Provide the [x, y] coordinate of the cell's center where the given text is located.  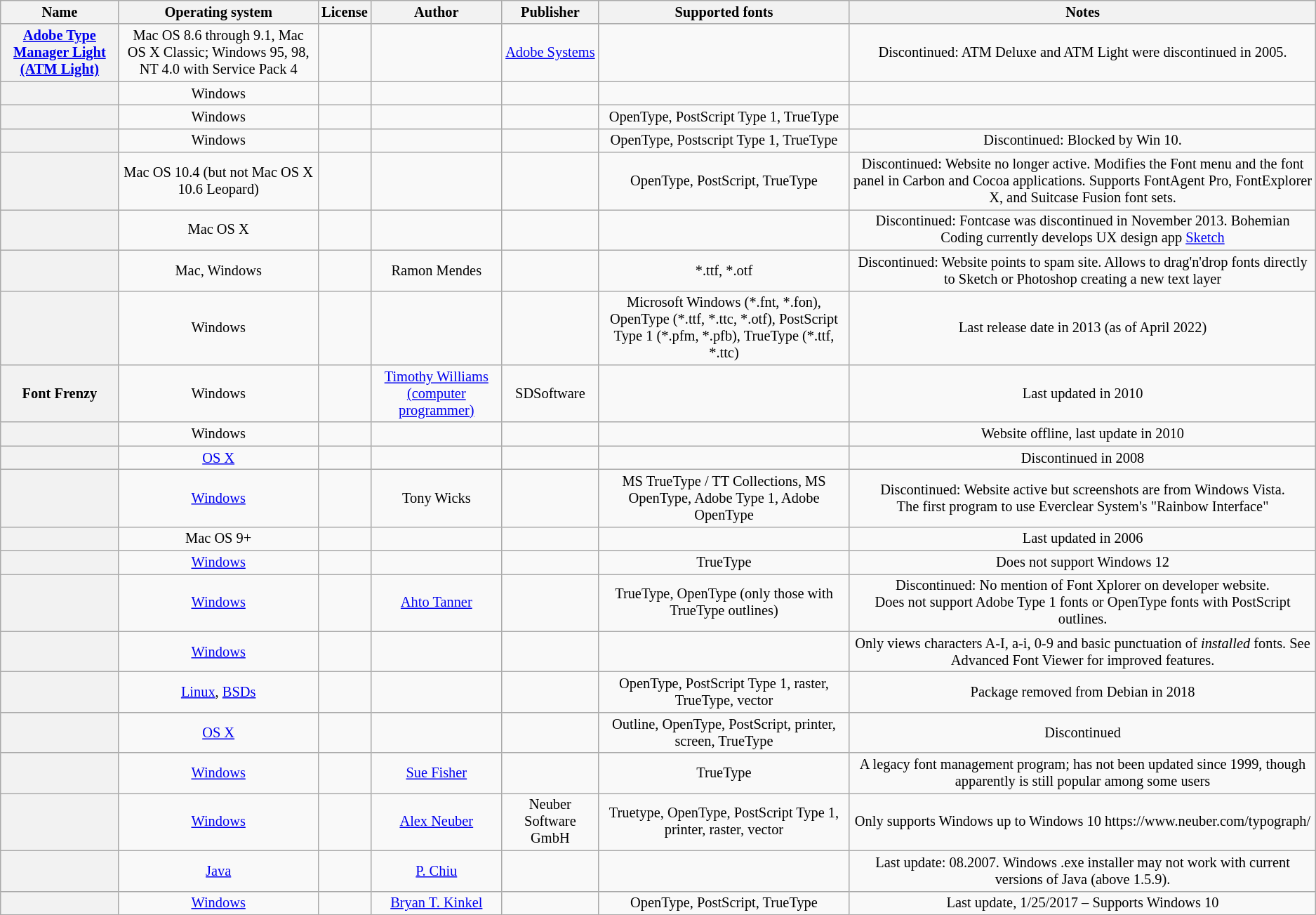
Timothy Williams (computer programmer) [437, 393]
Discontinued [1082, 732]
Publisher [550, 12]
Discontinued: No mention of Font Xplorer on developer website.Does not support Adobe Type 1 fonts or OpenType fonts with PostScript outlines. [1082, 603]
Ahto Tanner [437, 603]
Last update, 1/25/2017 – Supports Windows 10 [1082, 903]
Website offline, last update in 2010 [1082, 434]
Ramon Mendes [437, 270]
Notes [1082, 12]
Only views characters A-I, a-i, 0-9 and basic punctuation of installed fonts. See Advanced Font Viewer for improved features. [1082, 652]
Name [60, 12]
OpenType, PostScript Type 1, raster, TrueType, vector [724, 692]
Supported fonts [724, 12]
License [344, 12]
Linux, BSDs [218, 692]
Author [437, 12]
Last release date in 2013 (as of April 2022) [1082, 328]
Alex Neuber [437, 822]
Does not support Windows 12 [1082, 562]
Neuber Software GmbH [550, 822]
Adobe Systems [550, 53]
Truetype, OpenType, PostScript Type 1, printer, raster, vector [724, 822]
Discontinued: Blocked by Win 10. [1082, 140]
Mac OS 8.6 through 9.1, Mac OS X Classic; Windows 95, 98, NT 4.0 with Service Pack 4 [218, 53]
Mac OS 10.4 (but not Mac OS X 10.6 Leopard) [218, 181]
P. Chiu [437, 871]
Mac OS X [218, 230]
Package removed from Debian in 2018 [1082, 692]
Mac OS 9+ [218, 539]
Discontinued: Fontcase was discontinued in November 2013. Bohemian Coding currently develops UX design app Sketch [1082, 230]
OpenType, PostScript Type 1, TrueType [724, 117]
SDSoftware [550, 393]
Last update: 08.2007. Windows .exe installer may not work with current versions of Java (above 1.5.9). [1082, 871]
MS TrueType / TT Collections, MS OpenType, Adobe Type 1, Adobe OpenType [724, 498]
A legacy font management program; has not been updated since 1999, though apparently is still popular among some users [1082, 773]
Outline, OpenType, PostScript, printer, screen, TrueType [724, 732]
Discontinued: Website points to spam site. Allows to drag'n'drop fonts directly to Sketch or Photoshop creating a new text layer [1082, 270]
*.ttf, *.otf [724, 270]
Operating system [218, 12]
OpenType, Postscript Type 1, TrueType [724, 140]
Tony Wicks [437, 498]
Discontinued: Website active but screenshots are from Windows Vista.The first program to use Everclear System's "Rainbow Interface" [1082, 498]
Only supports Windows up to Windows 10 https://www.neuber.com/typograph/ [1082, 822]
Sue Fisher [437, 773]
Discontinued: ATM Deluxe and ATM Light were discontinued in 2005. [1082, 53]
Last updated in 2006 [1082, 539]
Adobe Type Manager Light (ATM Light) [60, 53]
TrueType, OpenType (only those with TrueType outlines) [724, 603]
Mac, Windows [218, 270]
Font Frenzy [60, 393]
Microsoft Windows (*.fnt, *.fon), OpenType (*.ttf, *.ttc, *.otf), PostScript Type 1 (*.pfm, *.pfb), TrueType (*.ttf, *.ttc) [724, 328]
Bryan T. Kinkel [437, 903]
Java [218, 871]
Last updated in 2010 [1082, 393]
Discontinued in 2008 [1082, 458]
